Capture the cell that displays the provided text and extract its (x, y) central coordinate. 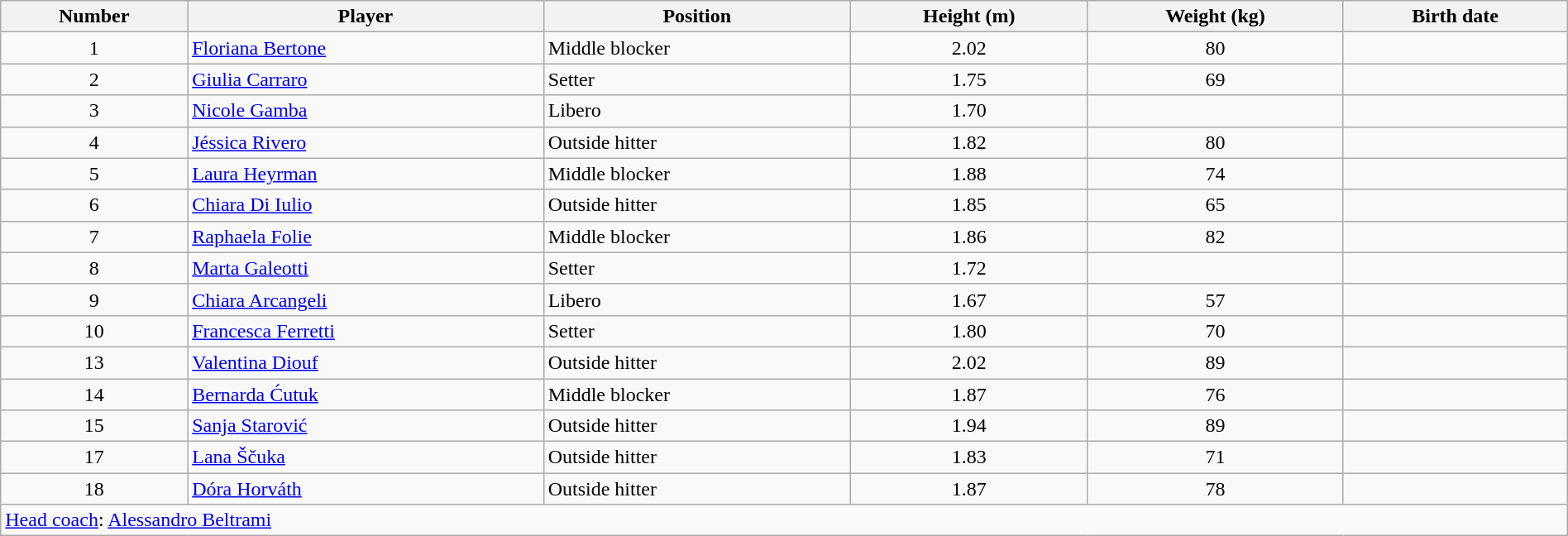
Birth date (1456, 17)
10 (94, 331)
1.67 (969, 299)
14 (94, 395)
1.85 (969, 205)
1.88 (969, 174)
65 (1216, 205)
Valentina Diouf (366, 362)
Marta Galeotti (366, 268)
1 (94, 48)
1.82 (969, 142)
18 (94, 489)
Number (94, 17)
Weight (kg) (1216, 17)
4 (94, 142)
Laura Heyrman (366, 174)
Floriana Bertone (366, 48)
70 (1216, 331)
13 (94, 362)
78 (1216, 489)
8 (94, 268)
Dóra Horváth (366, 489)
1.94 (969, 426)
17 (94, 457)
57 (1216, 299)
1.83 (969, 457)
Francesca Ferretti (366, 331)
Giulia Carraro (366, 79)
76 (1216, 395)
15 (94, 426)
7 (94, 237)
1.86 (969, 237)
Position (696, 17)
Player (366, 17)
Sanja Starović (366, 426)
69 (1216, 79)
Height (m) (969, 17)
Lana Ščuka (366, 457)
1.70 (969, 111)
9 (94, 299)
Jéssica Rivero (366, 142)
3 (94, 111)
Bernarda Ćutuk (366, 395)
74 (1216, 174)
1.72 (969, 268)
Chiara Di Iulio (366, 205)
Head coach: Alessandro Beltrami (784, 520)
Raphaela Folie (366, 237)
5 (94, 174)
71 (1216, 457)
Nicole Gamba (366, 111)
82 (1216, 237)
Chiara Arcangeli (366, 299)
6 (94, 205)
1.75 (969, 79)
1.80 (969, 331)
2 (94, 79)
